Extract the (x, y) coordinate from the center of the cell holding the provided text.  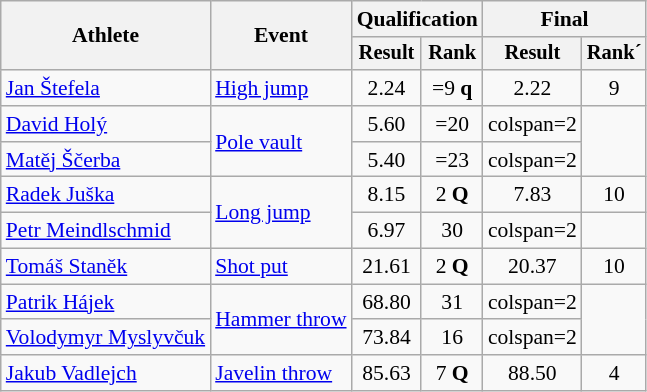
Long jump (280, 212)
5.40 (387, 160)
7 Q (452, 373)
Pole vault (280, 142)
73.84 (387, 338)
Hammer throw (280, 320)
85.63 (387, 373)
Qualification (418, 19)
Athlete (106, 36)
Radek Juška (106, 195)
=9 q (452, 88)
2.22 (532, 88)
Patrik Hájek (106, 302)
Petr Meindlschmid (106, 231)
Tomáš Staněk (106, 267)
30 (452, 231)
2.24 (387, 88)
68.80 (387, 302)
David Holý (106, 124)
=23 (452, 160)
Javelin throw (280, 373)
31 (452, 302)
7.83 (532, 195)
Rank (452, 54)
=20 (452, 124)
Jakub Vadlejch (106, 373)
20.37 (532, 267)
Volodymyr Myslyvčuk (106, 338)
21.61 (387, 267)
Final (564, 19)
High jump (280, 88)
Matěj Ščerba (106, 160)
16 (452, 338)
4 (614, 373)
Shot put (280, 267)
9 (614, 88)
Rank´ (614, 54)
Jan Štefela (106, 88)
5.60 (387, 124)
8.15 (387, 195)
Event (280, 36)
6.97 (387, 231)
88.50 (532, 373)
